From the cell containing the given text, extract its center point as (x, y) coordinate. 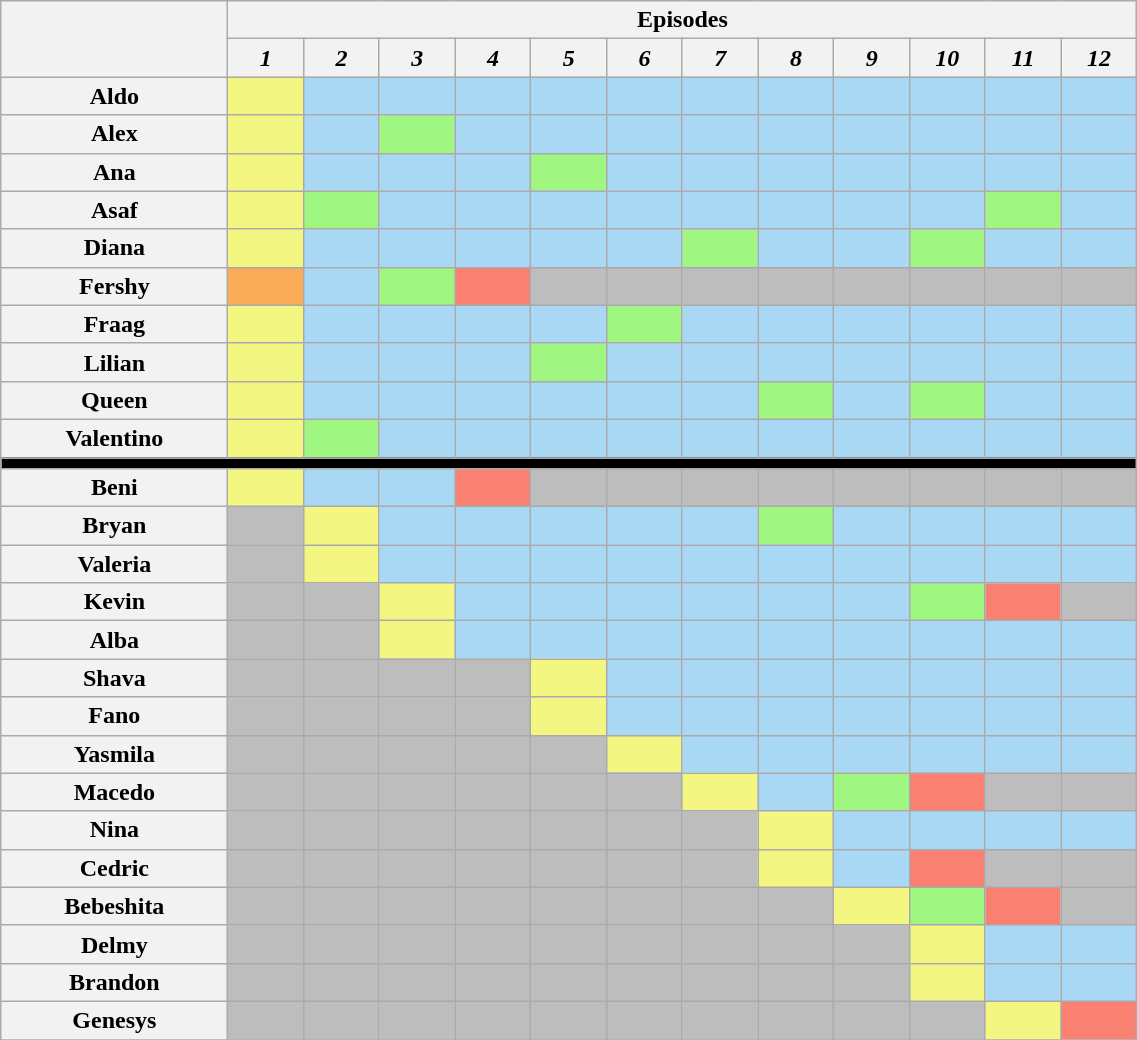
Yasmila (114, 754)
Ana (114, 172)
Valentino (114, 438)
Asaf (114, 210)
Brandon (114, 982)
12 (1099, 58)
Alex (114, 134)
Macedo (114, 792)
Shava (114, 678)
7 (720, 58)
8 (796, 58)
Beni (114, 488)
Aldo (114, 96)
Bebeshita (114, 906)
2 (342, 58)
Fano (114, 716)
Kevin (114, 602)
Fershy (114, 286)
Valeria (114, 564)
Bryan (114, 526)
1 (266, 58)
10 (948, 58)
3 (417, 58)
5 (569, 58)
Lilian (114, 362)
Diana (114, 248)
6 (645, 58)
Cedric (114, 868)
Fraag (114, 324)
Genesys (114, 1020)
Delmy (114, 944)
9 (872, 58)
Episodes (682, 20)
Queen (114, 400)
Alba (114, 640)
11 (1023, 58)
4 (493, 58)
Nina (114, 830)
